Locate the cell with the specified text and output its (x, y) center coordinate. 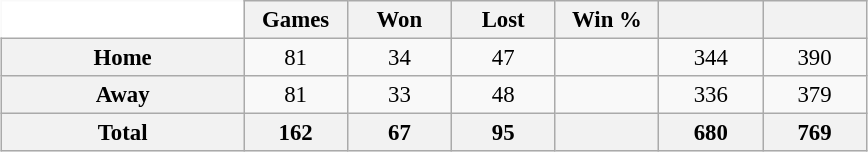
Home (123, 57)
680 (711, 133)
48 (503, 95)
Games (296, 20)
Won (399, 20)
Away (123, 95)
162 (296, 133)
Win % (607, 20)
379 (815, 95)
33 (399, 95)
Total (123, 133)
336 (711, 95)
67 (399, 133)
95 (503, 133)
769 (815, 133)
Lost (503, 20)
34 (399, 57)
390 (815, 57)
344 (711, 57)
47 (503, 57)
